Scan for the cell matching the given text and deliver its (X, Y) coordinate at center. 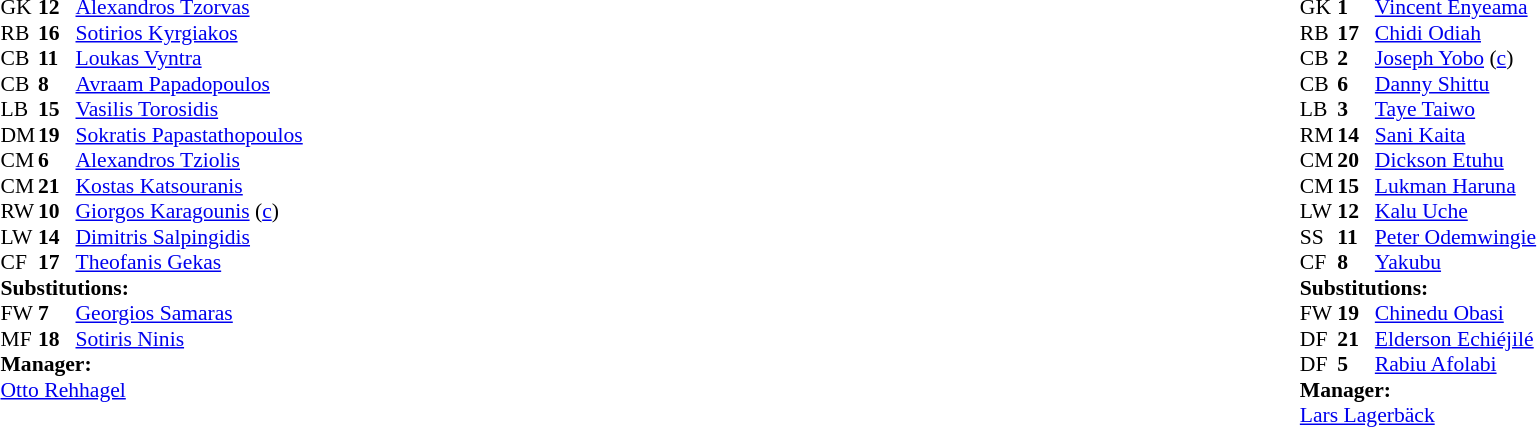
10 (57, 211)
MF (19, 339)
20 (1356, 161)
7 (57, 313)
Lukman Haruna (1456, 186)
Theofanis Gekas (190, 263)
Vasilis Torosidis (190, 109)
Peter Odemwingie (1456, 237)
3 (1356, 109)
16 (57, 33)
5 (1356, 365)
RM (1319, 135)
Joseph Yobo (c) (1456, 59)
Loukas Vyntra (190, 59)
Chinedu Obasi (1456, 313)
SS (1319, 237)
Sotiris Ninis (190, 339)
Sokratis Papastathopoulos (190, 135)
Chidi Odiah (1456, 33)
Elderson Echiéjilé (1456, 339)
Yakubu (1456, 263)
Otto Rehhagel (151, 390)
RW (19, 211)
Dickson Etuhu (1456, 161)
18 (57, 339)
Sani Kaita (1456, 135)
2 (1356, 59)
Rabiu Afolabi (1456, 365)
DM (19, 135)
Giorgos Karagounis (c) (190, 211)
Kostas Katsouranis (190, 186)
Avraam Papadopoulos (190, 84)
Sotirios Kyrgiakos (190, 33)
Taye Taiwo (1456, 109)
12 (1356, 211)
Danny Shittu (1456, 84)
Georgios Samaras (190, 313)
Kalu Uche (1456, 211)
Dimitris Salpingidis (190, 237)
Alexandros Tziolis (190, 161)
